Search for the cell housing the specified text and yield its (X, Y) center coordinate. 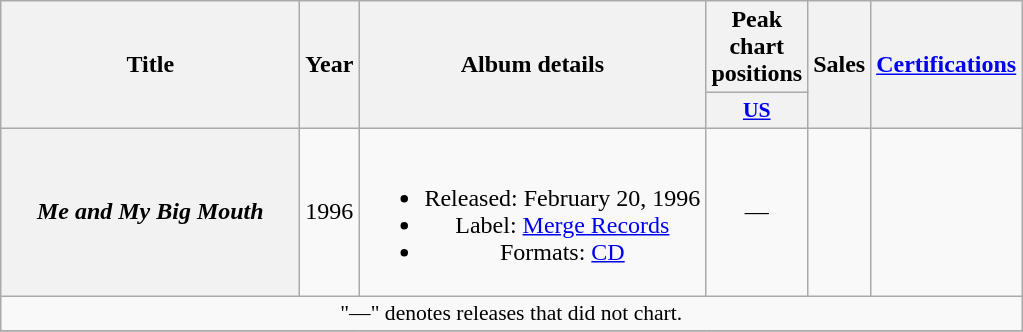
Year (330, 65)
Released: February 20, 1996Label: Merge RecordsFormats: CD (532, 212)
1996 (330, 212)
Me and My Big Mouth (150, 212)
Peak chart positions (757, 47)
Album details (532, 65)
Certifications (946, 65)
Title (150, 65)
— (757, 212)
Sales (840, 65)
"—" denotes releases that did not chart. (512, 314)
US (757, 111)
